Scan for the cell matching the given text and deliver its [X, Y] coordinate at center. 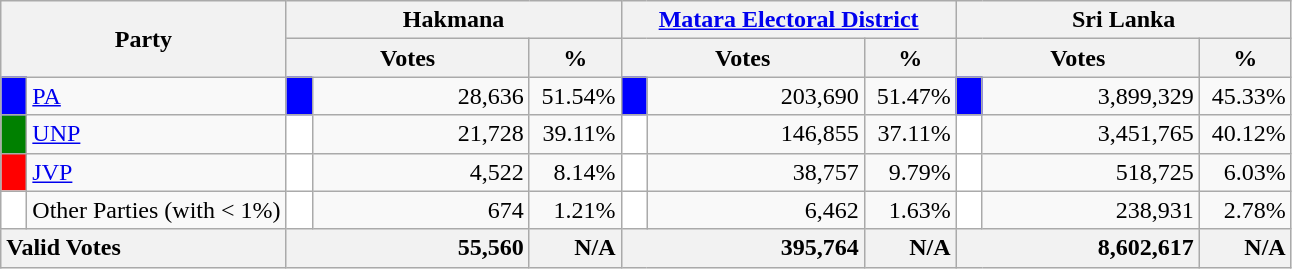
39.11% [575, 134]
45.33% [1245, 96]
2.78% [1245, 210]
51.54% [575, 96]
395,764 [742, 248]
55,560 [408, 248]
Sri Lanka [1124, 20]
203,690 [756, 96]
238,931 [1090, 210]
518,725 [1090, 172]
51.47% [910, 96]
38,757 [756, 172]
37.11% [910, 134]
146,855 [756, 134]
40.12% [1245, 134]
4,522 [420, 172]
Matara Electoral District [788, 20]
6,462 [756, 210]
Other Parties (with < 1%) [156, 210]
28,636 [420, 96]
Hakmana [454, 20]
Party [144, 39]
1.63% [910, 210]
8.14% [575, 172]
674 [420, 210]
JVP [156, 172]
6.03% [1245, 172]
Valid Votes [144, 248]
PA [156, 96]
9.79% [910, 172]
1.21% [575, 210]
8,602,617 [1078, 248]
3,451,765 [1090, 134]
3,899,329 [1090, 96]
UNP [156, 134]
21,728 [420, 134]
